For the text-containing cell, return its midpoint in [x, y] coordinate format. 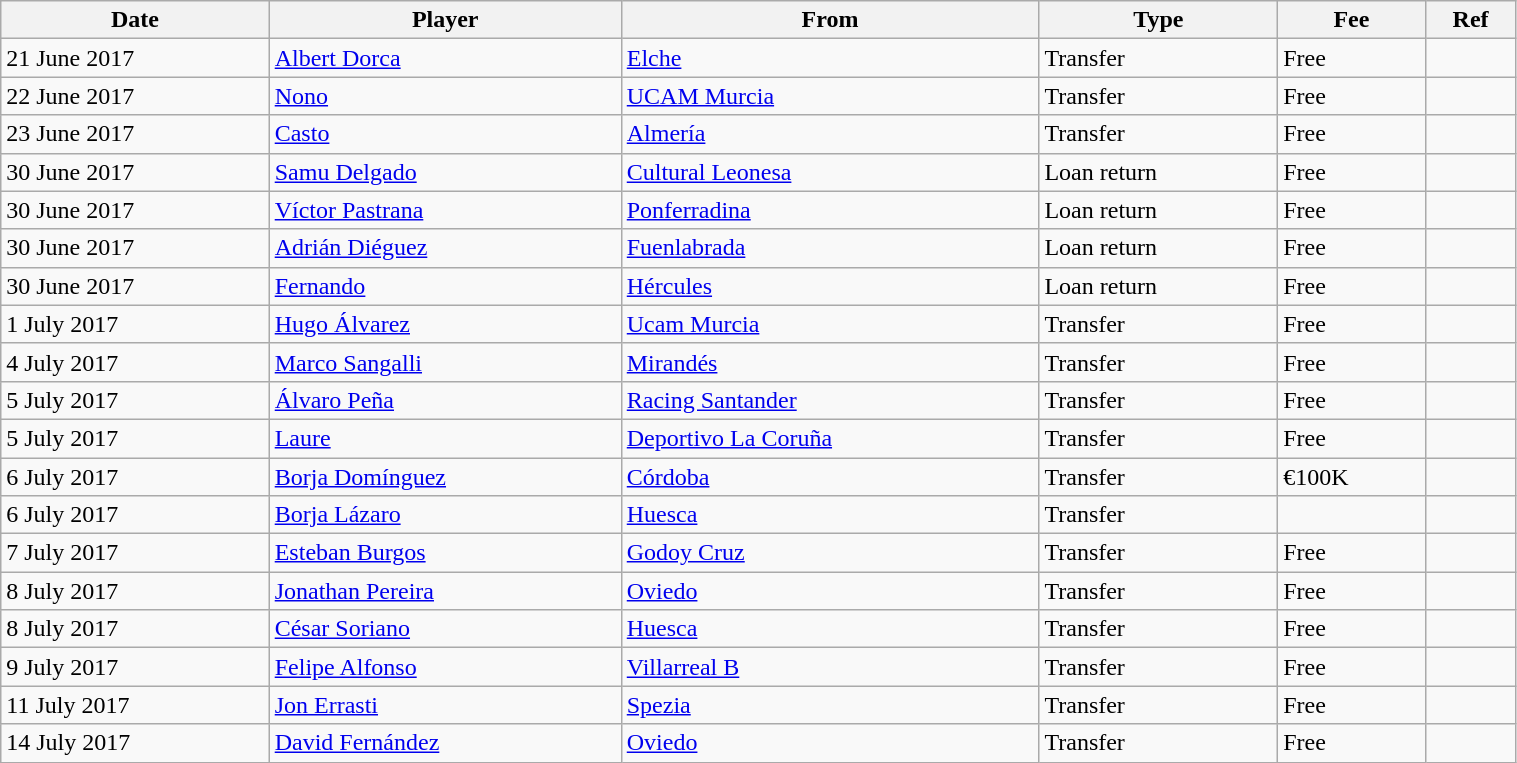
Spezia [830, 705]
Álvaro Peña [445, 400]
€100K [1352, 477]
Samu Delgado [445, 172]
Fernando [445, 286]
23 June 2017 [135, 134]
From [830, 20]
Marco Sangalli [445, 362]
Laure [445, 438]
9 July 2017 [135, 667]
Jonathan Pereira [445, 591]
11 July 2017 [135, 705]
Fuenlabrada [830, 248]
Ref [1470, 20]
Adrián Diéguez [445, 248]
Hugo Álvarez [445, 324]
Ponferradina [830, 210]
1 July 2017 [135, 324]
Esteban Burgos [445, 553]
Nono [445, 96]
Almería [830, 134]
Fee [1352, 20]
21 June 2017 [135, 58]
Mirandés [830, 362]
14 July 2017 [135, 743]
Córdoba [830, 477]
Felipe Alfonso [445, 667]
Ucam Murcia [830, 324]
7 July 2017 [135, 553]
David Fernández [445, 743]
Player [445, 20]
César Soriano [445, 629]
Date [135, 20]
Racing Santander [830, 400]
Villarreal B [830, 667]
UCAM Murcia [830, 96]
Hércules [830, 286]
Elche [830, 58]
22 June 2017 [135, 96]
Víctor Pastrana [445, 210]
Borja Domínguez [445, 477]
Jon Errasti [445, 705]
Godoy Cruz [830, 553]
Albert Dorca [445, 58]
Casto [445, 134]
Deportivo La Coruña [830, 438]
4 July 2017 [135, 362]
Cultural Leonesa [830, 172]
Borja Lázaro [445, 515]
Type [1158, 20]
